Provide the (X, Y) coordinate of the cell's center where the given text is located.  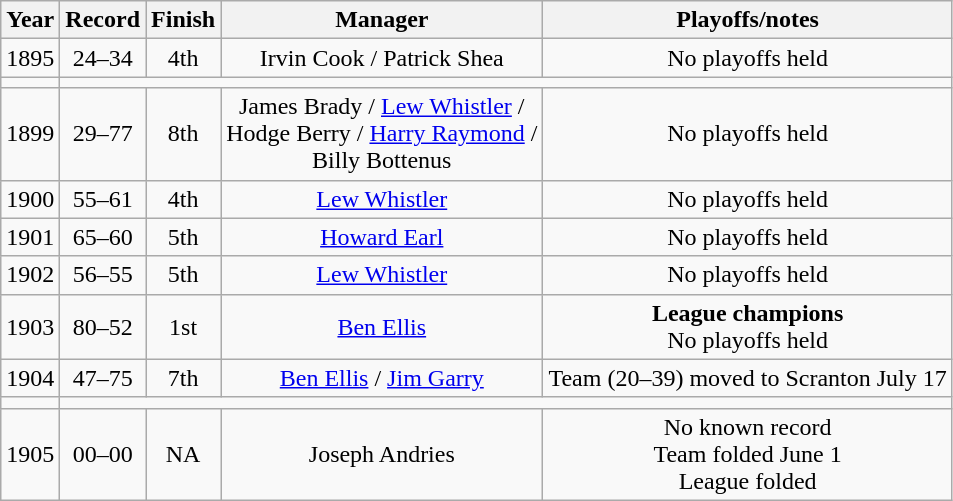
League championsNo playoffs held (748, 326)
Finish (184, 20)
80–52 (103, 326)
1st (184, 326)
1904 (30, 378)
Year (30, 20)
00–00 (103, 454)
1895 (30, 58)
Team (20–39) moved to Scranton July 17 (748, 378)
1901 (30, 237)
1900 (30, 199)
Playoffs/notes (748, 20)
Irvin Cook / Patrick Shea (382, 58)
1905 (30, 454)
24–34 (103, 58)
Record (103, 20)
Ben Ellis (382, 326)
29–77 (103, 134)
7th (184, 378)
No known recordTeam folded June 1League folded (748, 454)
James Brady / Lew Whistler /Hodge Berry / Harry Raymond /Billy Bottenus (382, 134)
NA (184, 454)
Ben Ellis / Jim Garry (382, 378)
65–60 (103, 237)
Joseph Andries (382, 454)
47–75 (103, 378)
1899 (30, 134)
55–61 (103, 199)
56–55 (103, 275)
Howard Earl (382, 237)
1903 (30, 326)
8th (184, 134)
Manager (382, 20)
1902 (30, 275)
